Return (x, y) of the center of cell containing provided text 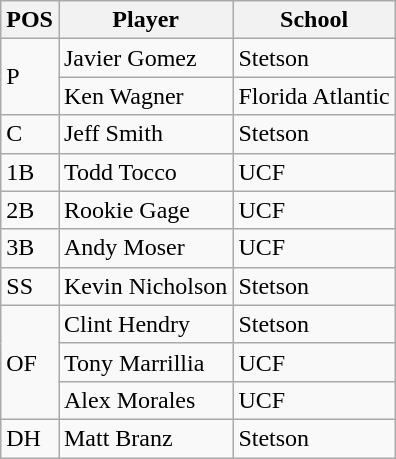
C (30, 134)
P (30, 77)
Rookie Gage (145, 210)
DH (30, 438)
SS (30, 286)
Javier Gomez (145, 58)
1B (30, 172)
Ken Wagner (145, 96)
Kevin Nicholson (145, 286)
Alex Morales (145, 400)
Matt Branz (145, 438)
2B (30, 210)
Florida Atlantic (314, 96)
3B (30, 248)
Clint Hendry (145, 324)
Tony Marrillia (145, 362)
Jeff Smith (145, 134)
Player (145, 20)
Andy Moser (145, 248)
Todd Tocco (145, 172)
OF (30, 362)
School (314, 20)
POS (30, 20)
